Identify which cell holds the provided text, then report its [X, Y] central coordinate. 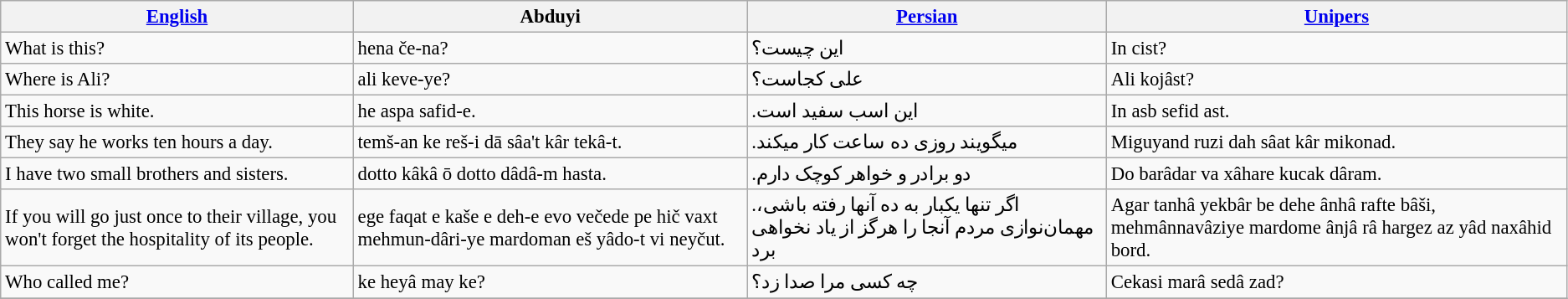
Abduyi [551, 17]
.میگویند روزی ده ساعت کار میکند [927, 142]
Persian [927, 17]
This horse is white. [177, 111]
Agar tanhâ yekbâr be dehe ânhâ rafte bâši, mehmânnavâziye mardome ânjâ râ hargez az yâd naxâhid bord. [1336, 228]
چه کسی مرا صدا زد؟ [927, 282]
.اگر تنها یکبار به ده آنها رفته باشی، مهمان‌نوازی مردم آنجا را هرگز از یاد نخواهی برد [927, 228]
If you will go just once to their village, you won't forget the hospitality of its people. [177, 228]
he aspa safid-e. [551, 111]
What is this? [177, 49]
ali keve-ye? [551, 80]
In asb sefid ast. [1336, 111]
Miguyand ruzi dah sâat kâr mikonad. [1336, 142]
In cist? [1336, 49]
English [177, 17]
Where is Ali? [177, 80]
Who called me? [177, 282]
.این اسب سفید است [927, 111]
temš-an ke reš-i dā sâa't kâr tekâ-t. [551, 142]
این چیست؟ [927, 49]
dotto kâkâ ō dotto dâdâ-m hasta. [551, 174]
علی کجاست؟ [927, 80]
Cekasi marâ sedâ zad? [1336, 282]
Do barâdar va xâhare kucak dâram. [1336, 174]
I have two small brothers and sisters. [177, 174]
hena če-na? [551, 49]
They say he works ten hours a day. [177, 142]
ege faqat e kaše e deh-e evo večede pe hič vaxt mehmun-dâri-ye mardoman eš yâdo-t vi neyčut. [551, 228]
.دو برادر و خواهر کوچک دارم [927, 174]
Ali kojâst? [1336, 80]
Unipers [1336, 17]
ke heyâ may ke? [551, 282]
